Pinpoint the cell where the given text exists, returning its (X, Y) midpoint coordinate. 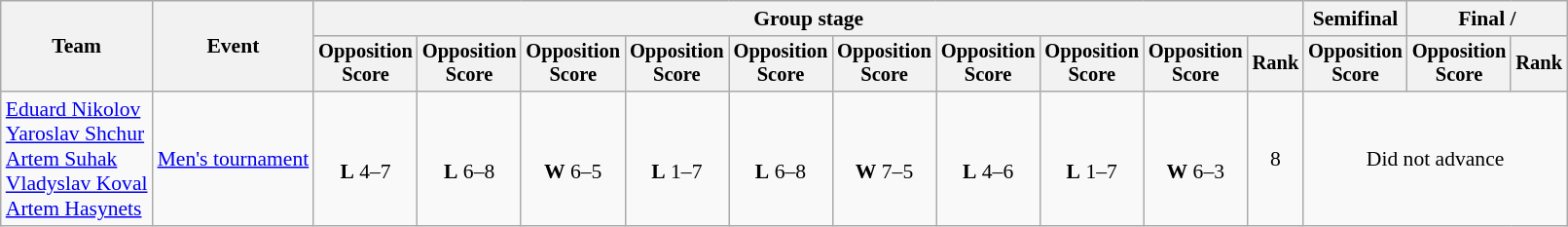
8 (1276, 159)
Did not advance (1435, 159)
L 4–6 (989, 159)
L 4–7 (366, 159)
Semifinal (1355, 19)
W 7–5 (884, 159)
Group stage (808, 19)
W 6–3 (1195, 159)
Final / (1487, 19)
Men's tournament (234, 159)
Team (77, 47)
Eduard NikolovYaroslav ShchurArtem SuhakVladyslav KovalArtem Hasynets (77, 159)
Event (234, 47)
W 6–5 (572, 159)
